For the text-containing cell, return its midpoint in [X, Y] coordinate format. 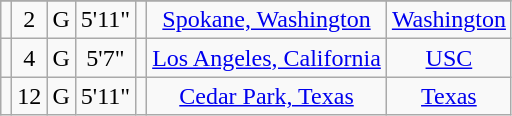
USC [448, 58]
Cedar Park, Texas [267, 96]
Washington [448, 20]
Spokane, Washington [267, 20]
2 [30, 20]
4 [30, 58]
12 [30, 96]
Los Angeles, California [267, 58]
Texas [448, 96]
5'7" [105, 58]
